Scan for the cell matching the given text and deliver its [x, y] coordinate at center. 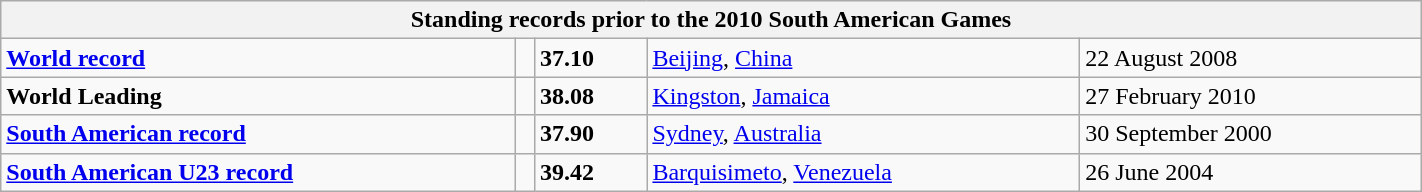
Kingston, Jamaica [864, 96]
38.08 [590, 96]
37.90 [590, 134]
World record [258, 58]
30 September 2000 [1251, 134]
Standing records prior to the 2010 South American Games [711, 20]
27 February 2010 [1251, 96]
Beijing, China [864, 58]
Sydney, Australia [864, 134]
37.10 [590, 58]
South American record [258, 134]
South American U23 record [258, 172]
26 June 2004 [1251, 172]
22 August 2008 [1251, 58]
Barquisimeto, Venezuela [864, 172]
39.42 [590, 172]
World Leading [258, 96]
